Identify which cell holds the provided text, then report its [x, y] central coordinate. 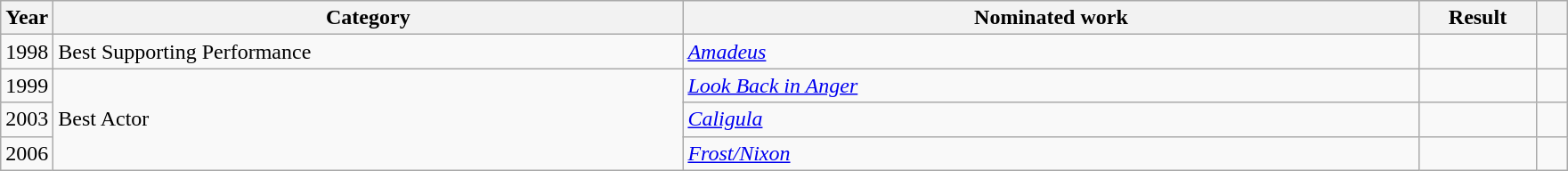
1999 [27, 85]
Nominated work [1051, 18]
Year [27, 18]
1998 [27, 52]
2003 [27, 119]
Look Back in Anger [1051, 85]
Best Supporting Performance [369, 52]
Frost/Nixon [1051, 153]
Amadeus [1051, 52]
Caligula [1051, 119]
Category [369, 18]
2006 [27, 153]
Best Actor [369, 119]
Result [1478, 18]
